Search for the cell housing the specified text and yield its (X, Y) center coordinate. 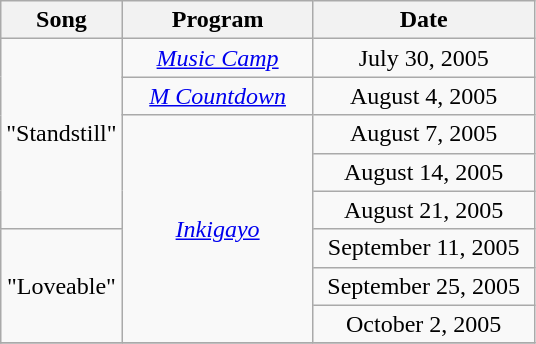
Date (424, 20)
October 2, 2005 (424, 324)
September 25, 2005 (424, 286)
August 21, 2005 (424, 210)
August 14, 2005 (424, 172)
"Standstill" (62, 134)
September 11, 2005 (424, 248)
Inkigayo (218, 229)
August 4, 2005 (424, 96)
Music Camp (218, 58)
August 7, 2005 (424, 134)
M Countdown (218, 96)
"Loveable" (62, 286)
Program (218, 20)
Song (62, 20)
July 30, 2005 (424, 58)
